Pinpoint the cell where the given text exists, returning its [X, Y] midpoint coordinate. 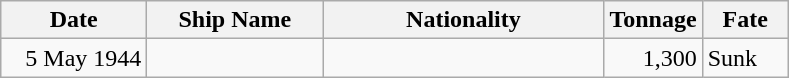
Fate [745, 20]
5 May 1944 [74, 58]
1,300 [653, 58]
Sunk [745, 58]
Nationality [464, 20]
Date [74, 20]
Tonnage [653, 20]
Ship Name [235, 20]
